Capture the cell that displays the provided text and extract its [x, y] central coordinate. 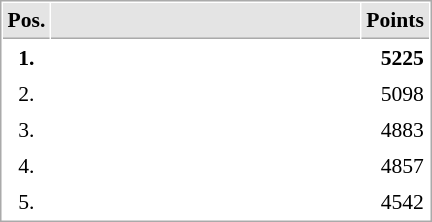
3. [26, 129]
4883 [396, 129]
4. [26, 165]
5098 [396, 93]
1. [26, 57]
2. [26, 93]
5. [26, 201]
4857 [396, 165]
5225 [396, 57]
Points [396, 21]
4542 [396, 201]
Pos. [26, 21]
